Extract the [x, y] coordinate from the center of the cell holding the provided text.  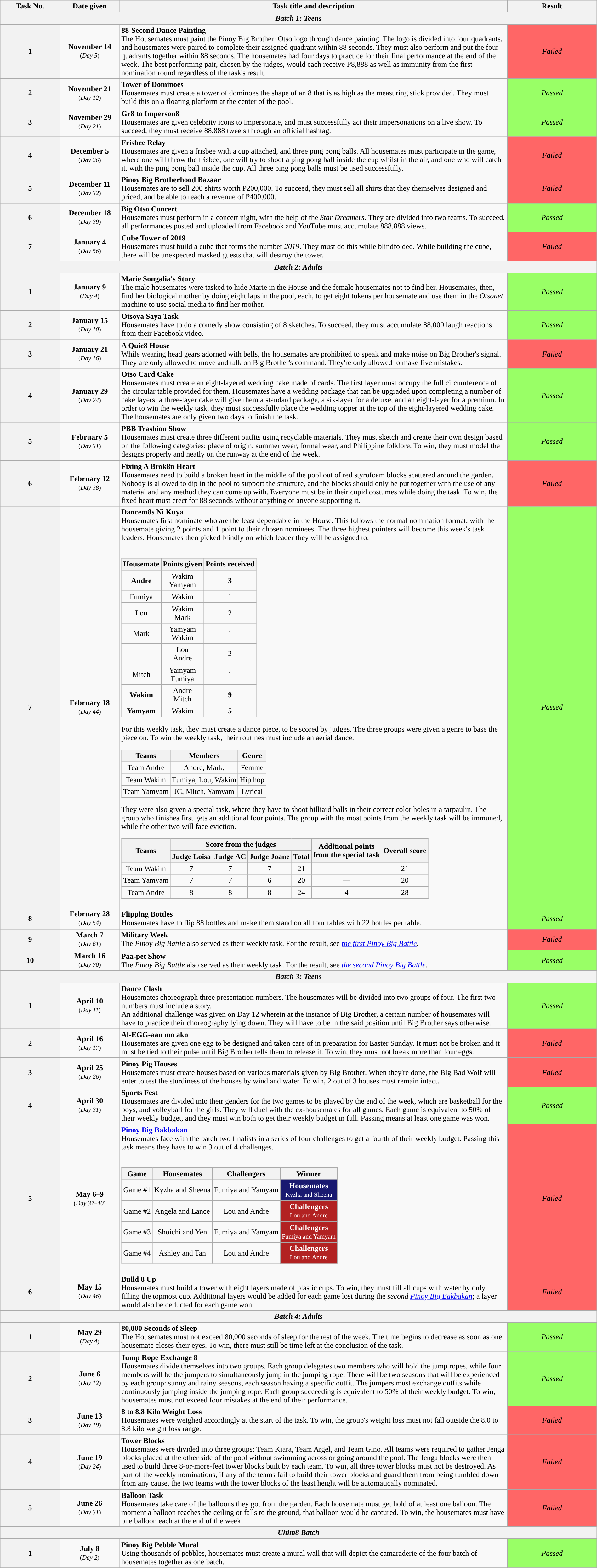
June 13(Day 19) [89, 1420]
December 18(Day 39) [89, 217]
Lou [141, 613]
Genre [252, 756]
Game #1 [137, 1190]
Housemates [182, 1174]
Military WeekThe Pinoy Big Battle also served as their weekly task. For the result, see the first Pinoy Big Battle. [314, 940]
Points received [230, 564]
Ultim8 Batch [298, 1533]
Judge AC [230, 857]
February 18(Day 44) [89, 707]
April 10(Day 11) [89, 1006]
Lyrical [252, 791]
Task title and description [314, 6]
May 6–9(Day 37–40) [89, 1198]
Fumiya [141, 597]
April 30(Day 31) [89, 1105]
HousematesKyzha and Sheena [309, 1190]
January 29 (Day 24) [89, 396]
Yamyam [141, 711]
November 29(Day 21) [89, 122]
Mitch [141, 674]
Overall score [405, 851]
February 28(Day 54) [89, 918]
Winner [309, 1174]
YamyamFumiya [183, 674]
WakimYamyam [183, 580]
Flipping BottlesHousemates have to flip 88 bottles and make them stand on all four tables with 22 bottles per table. [314, 918]
Points given [183, 564]
Judge Joane [270, 857]
10 [30, 960]
Game #2 [137, 1211]
Shoichi and Yen [182, 1232]
June 26(Day 31) [89, 1508]
November 14(Day 5) [89, 52]
Task No. [30, 6]
February 12 (Day 38) [89, 483]
January 4(Day 56) [89, 246]
January 15(Day 10) [89, 325]
Fumiya, Lou, Wakim [204, 779]
Ashley and Tan [182, 1253]
February 5 (Day 31) [89, 442]
Batch 1: Teens [298, 18]
JC, Mitch, Yamyam [204, 791]
Andre [141, 580]
28 [405, 892]
Hip hop [252, 779]
24 [301, 892]
Date given [89, 6]
ChallengersFumiya and Yamyam [309, 1232]
December 5(Day 26) [89, 155]
January 21(Day 16) [89, 354]
April 25(Day 26) [89, 1072]
Kyzha and Sheena [182, 1190]
June 6(Day 12) [89, 1378]
YamyamWakim [183, 633]
December 11(Day 32) [89, 188]
May 29(Day 4) [89, 1337]
WakimMark [183, 613]
Total [301, 857]
Judge Loisa [191, 857]
Angela and Lance [182, 1211]
Femme [252, 767]
April 16(Day 17) [89, 1043]
May 15(Day 46) [89, 1291]
Paa-pet ShowThe Pinoy Big Battle also served as their weekly task. For the result, see the second Pinoy Big Battle. [314, 960]
Challengers [246, 1174]
January 9(Day 4) [89, 291]
Mark [141, 633]
July 8(Day 2) [89, 1553]
AndreMitch [183, 695]
Andre, Mark, [204, 767]
Additional pointsfrom the special task [346, 851]
Game #3 [137, 1232]
Result [552, 6]
March 7(Day 61) [89, 940]
Batch 3: Teens [298, 977]
November 21(Day 12) [89, 93]
Batch 2: Adults [298, 267]
June 19(Day 24) [89, 1462]
Game [137, 1174]
Batch 4: Adults [298, 1316]
Members [204, 756]
Housemate [141, 564]
Score from the judges [241, 845]
Game #4 [137, 1253]
LouAndre [183, 654]
March 16(Day 70) [89, 960]
